Pinpoint the cell where the given text exists, returning its (X, Y) midpoint coordinate. 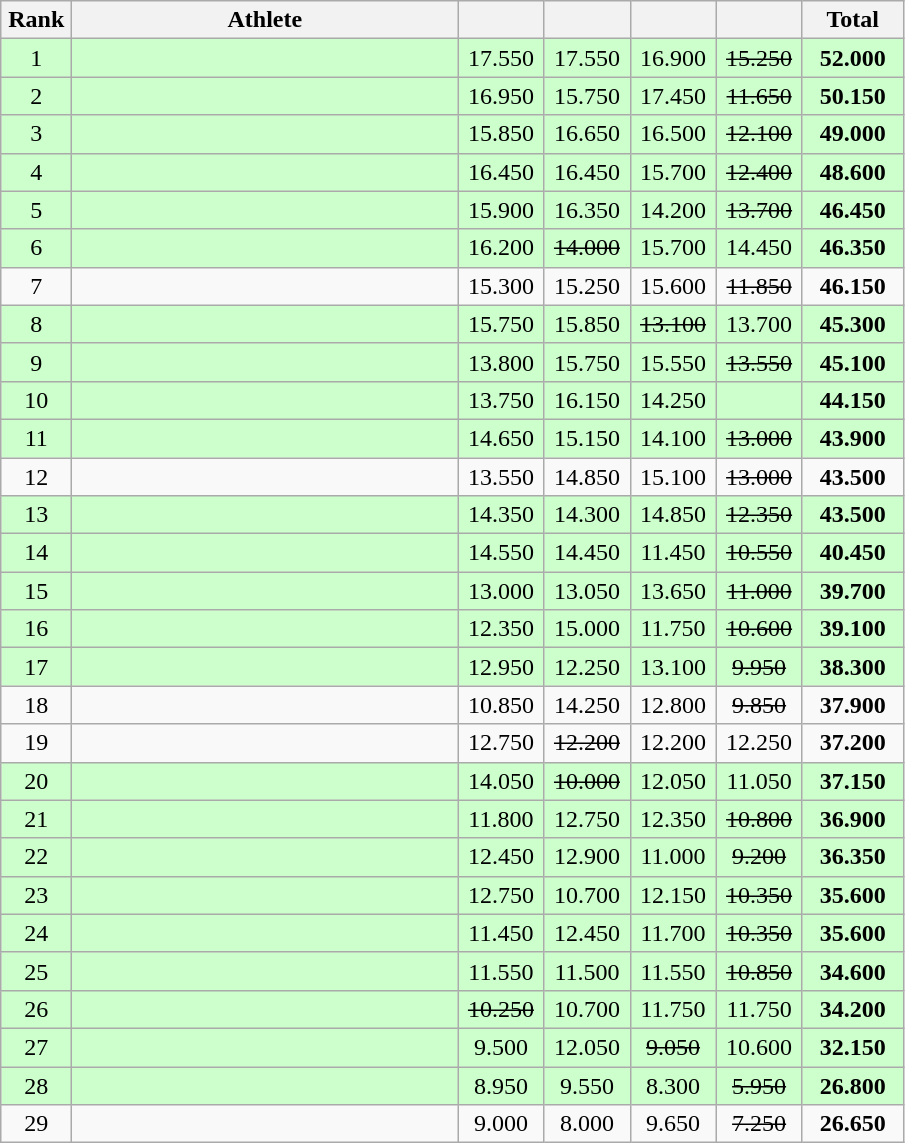
14.100 (673, 438)
12.800 (673, 705)
9 (36, 362)
7.250 (759, 1124)
12.950 (501, 667)
5.950 (759, 1085)
24 (36, 933)
25 (36, 971)
16.350 (587, 210)
28 (36, 1085)
8.300 (673, 1085)
17 (36, 667)
26.800 (852, 1085)
12.150 (673, 895)
16.500 (673, 134)
11.850 (759, 286)
14.200 (673, 210)
21 (36, 819)
15.150 (587, 438)
16.650 (587, 134)
14.350 (501, 515)
11.650 (759, 96)
16 (36, 629)
14.650 (501, 438)
19 (36, 743)
12.400 (759, 172)
14.550 (501, 553)
12 (36, 477)
27 (36, 1047)
12.100 (759, 134)
11.700 (673, 933)
10.550 (759, 553)
2 (36, 96)
15.100 (673, 477)
9.850 (759, 705)
15.600 (673, 286)
43.900 (852, 438)
26 (36, 1009)
39.700 (852, 591)
17.450 (673, 96)
15 (36, 591)
10.250 (501, 1009)
9.500 (501, 1047)
40.450 (852, 553)
9.200 (759, 857)
3 (36, 134)
9.550 (587, 1085)
15.550 (673, 362)
37.150 (852, 781)
34.600 (852, 971)
9.000 (501, 1124)
14.050 (501, 781)
Total (852, 20)
12.900 (587, 857)
Athlete (265, 20)
9.950 (759, 667)
8.950 (501, 1085)
44.150 (852, 400)
23 (36, 895)
20 (36, 781)
22 (36, 857)
14.300 (587, 515)
29 (36, 1124)
11.500 (587, 971)
1 (36, 58)
38.300 (852, 667)
Rank (36, 20)
16.200 (501, 248)
11.800 (501, 819)
16.950 (501, 96)
9.650 (673, 1124)
15.900 (501, 210)
32.150 (852, 1047)
13.650 (673, 591)
52.000 (852, 58)
8 (36, 324)
9.050 (673, 1047)
37.200 (852, 743)
18 (36, 705)
36.350 (852, 857)
13.050 (587, 591)
36.900 (852, 819)
15.300 (501, 286)
6 (36, 248)
39.100 (852, 629)
13.750 (501, 400)
50.150 (852, 96)
16.900 (673, 58)
8.000 (587, 1124)
5 (36, 210)
10 (36, 400)
46.150 (852, 286)
10.800 (759, 819)
13 (36, 515)
46.450 (852, 210)
4 (36, 172)
45.100 (852, 362)
11 (36, 438)
34.200 (852, 1009)
16.150 (587, 400)
7 (36, 286)
10.000 (587, 781)
13.800 (501, 362)
14.000 (587, 248)
15.000 (587, 629)
37.900 (852, 705)
49.000 (852, 134)
46.350 (852, 248)
45.300 (852, 324)
48.600 (852, 172)
26.650 (852, 1124)
14 (36, 553)
11.050 (759, 781)
